Scan for the cell matching the given text and deliver its (x, y) coordinate at center. 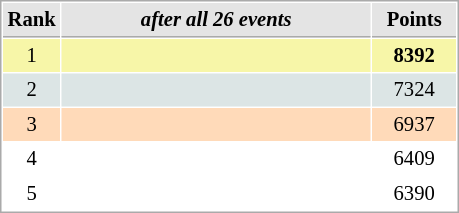
Rank (32, 20)
1 (32, 56)
4 (32, 158)
6409 (414, 158)
Points (414, 20)
6937 (414, 124)
8392 (414, 56)
5 (32, 194)
2 (32, 90)
after all 26 events (216, 20)
7324 (414, 90)
3 (32, 124)
6390 (414, 194)
